Scan for the cell matching the given text and deliver its (x, y) coordinate at center. 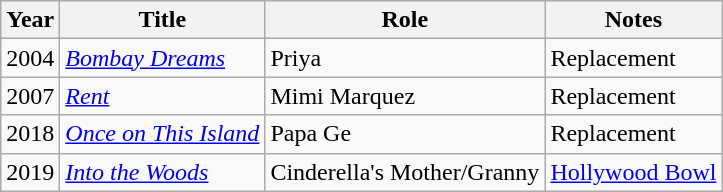
Rent (162, 96)
Mimi Marquez (405, 96)
Notes (634, 20)
Papa Ge (405, 134)
Cinderella's Mother/Granny (405, 172)
Hollywood Bowl (634, 172)
2018 (30, 134)
Into the Woods (162, 172)
Role (405, 20)
Bombay Dreams (162, 58)
Title (162, 20)
Priya (405, 58)
2007 (30, 96)
Once on This Island (162, 134)
2004 (30, 58)
2019 (30, 172)
Year (30, 20)
